From the cell containing the given text, extract its center point as (x, y) coordinate. 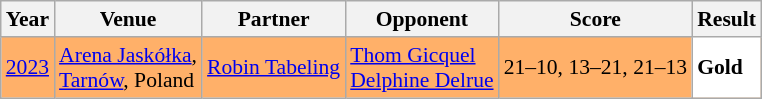
Robin Tabeling (274, 68)
Partner (274, 19)
Venue (128, 19)
21–10, 13–21, 21–13 (596, 68)
Opponent (422, 19)
Thom Gicquel Delphine Delrue (422, 68)
Arena Jaskółka,Tarnów, Poland (128, 68)
Result (726, 19)
Gold (726, 68)
Score (596, 19)
2023 (28, 68)
Year (28, 19)
